Output the (x, y) coordinate of the center of the cell containing the given text.  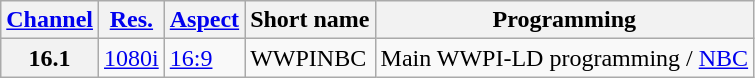
Short name (310, 20)
Aspect (204, 20)
WWPINBC (310, 58)
16.1 (50, 58)
16:9 (204, 58)
Programming (564, 20)
1080i (132, 58)
Channel (50, 20)
Res. (132, 20)
Main WWPI-LD programming / NBC (564, 58)
